Pinpoint the cell where the given text exists, returning its (X, Y) midpoint coordinate. 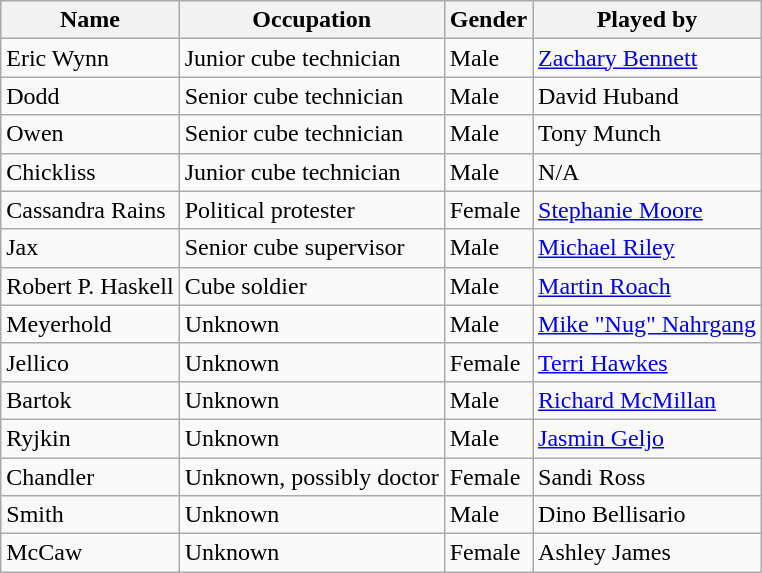
Ashley James (648, 553)
Dodd (90, 96)
Eric Wynn (90, 58)
Mike "Nug" Nahrgang (648, 324)
Meyerhold (90, 324)
Played by (648, 20)
Owen (90, 134)
Zachary Bennett (648, 58)
McCaw (90, 553)
Michael Riley (648, 248)
Gender (488, 20)
Dino Bellisario (648, 515)
Richard McMillan (648, 400)
Senior cube supervisor (312, 248)
Stephanie Moore (648, 210)
Name (90, 20)
Jellico (90, 362)
Chandler (90, 477)
Jasmin Geljo (648, 438)
Sandi Ross (648, 477)
Terri Hawkes (648, 362)
Cube soldier (312, 286)
Jax (90, 248)
Political protester (312, 210)
David Huband (648, 96)
Cassandra Rains (90, 210)
Ryjkin (90, 438)
Chickliss (90, 172)
Smith (90, 515)
Bartok (90, 400)
Tony Munch (648, 134)
Robert P. Haskell (90, 286)
Unknown, possibly doctor (312, 477)
N/A (648, 172)
Occupation (312, 20)
Martin Roach (648, 286)
